Return the [x, y] coordinate for the center point of the cell that contains the specified text.  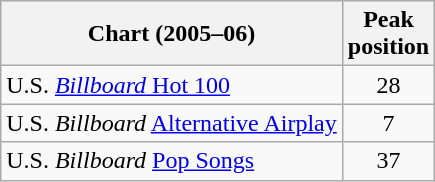
7 [388, 123]
Chart (2005–06) [172, 34]
U.S. Billboard Pop Songs [172, 161]
U.S. Billboard Alternative Airplay [172, 123]
U.S. Billboard Hot 100 [172, 85]
28 [388, 85]
Peakposition [388, 34]
37 [388, 161]
